Return (x, y) of the center of cell containing provided text 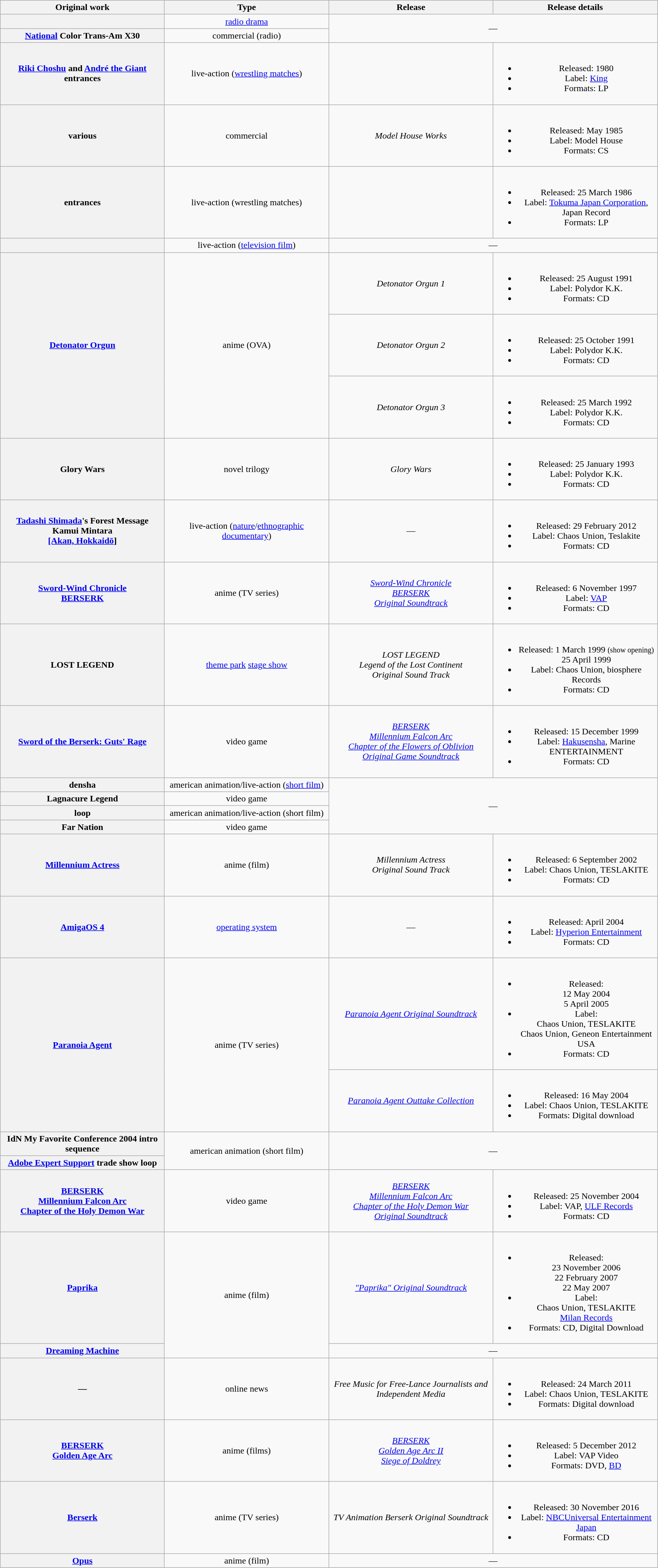
Released: 24 March 2011Label: Chaos Union, TESLAKITEFormats: Digital download (575, 1389)
Released: 16 May 2004Label: Chaos Union, TESLAKITEFormats: Digital download (575, 1100)
entrances (82, 202)
Detonator Orgun 3 (411, 407)
Paprika (82, 1288)
operating system (247, 927)
Paranoia Agent Outtake Collection (411, 1100)
Adobe Expert Support trade show loop (82, 1163)
Berserk (82, 1518)
Released: 5 December 2012Label: VAP VideoFormats: DVD, BD (575, 1451)
Detonator Orgun (82, 345)
TV Animation Berserk Original Soundtrack (411, 1518)
Dreaming Machine (82, 1351)
Detonator Orgun 1 (411, 283)
anime (films) (247, 1451)
Release details (575, 7)
anime (OVA) (247, 345)
Free Music for Free-Lance Journalists and Independent Media (411, 1389)
BERSERKMillennium Falcon ArcChapter of the Holy Demon WarOriginal Soundtrack (411, 1200)
Released: 6 September 2002Label: Chaos Union, TESLAKITEFormats: CD (575, 865)
Detonator Orgun 2 (411, 345)
Released: 1980Label: KingFormats: LP (575, 73)
Released: 25 October 1991Label: Polydor K.K.Formats: CD (575, 345)
loop (82, 813)
radio drama (247, 21)
BERSERKGolden Age Arc (82, 1451)
Released: April 2004Label: Hyperion EntertainmentFormats: CD (575, 927)
Released: 25 August 1991Label: Polydor K.K.Formats: CD (575, 283)
densha (82, 785)
National Color Trans-Am X30 (82, 36)
Far Nation (82, 827)
Released: 25 March 1986Label: Tokuma Japan Corporation, Japan RecordFormats: LP (575, 202)
Opus (82, 1561)
online news (247, 1389)
Released: 25 March 1992Label: Polydor K.K.Formats: CD (575, 407)
Model House Works (411, 136)
IdN My Favorite Conference 2004 intro sequence (82, 1143)
theme park stage show (247, 665)
Released: 25 January 1993Label: Polydor K.K.Formats: CD (575, 469)
Paranoia Agent Original Soundtrack (411, 1014)
Released: 1 March 1999 (show opening)25 April 1999Label: Chaos Union, biosphere RecordsFormats: CD (575, 665)
various (82, 136)
"Paprika" Original Soundtrack (411, 1288)
Released: 6 November 1997Label: VAPFormats: CD (575, 593)
Lagnacure Legend (82, 799)
Millennium ActressOriginal Sound Track (411, 865)
BERSERKGolden Age Arc IISiege of Doldrey (411, 1451)
Released: 15 December 1999Label: Hakusensha, Marine ENTERTAINMENTFormats: CD (575, 742)
live-action (television film) (247, 245)
commercial (247, 136)
BERSERKMillennium Falcon ArcChapter of the Holy Demon War (82, 1200)
novel trilogy (247, 469)
Tadashi Shimada's Forest MessageKamui Mintara[Akan, Hokkaidō] (82, 531)
Released:23 November 2006 22 February 2007 22 May 2007 Label:Chaos Union, TESLAKITE Milan Records Formats: CD, Digital Download (575, 1288)
Original work (82, 7)
Type (247, 7)
Paranoia Agent (82, 1045)
Released: 30 November 2016Label: NBCUniversal Entertainment JapanFormats: CD (575, 1518)
LOST LEGENDLegend of the Lost ContinentOriginal Sound Track (411, 665)
american animation (short film) (247, 1151)
Released: May 1985Label: Model HouseFormats: CS (575, 136)
AmigaOS 4 (82, 927)
LOST LEGEND (82, 665)
Sword-Wind ChronicleBERSERK (82, 593)
Released: 29 February 2012Label: Chaos Union, TeslakiteFormats: CD (575, 531)
live-action (nature/ethnographic documentary) (247, 531)
BERSERKMillennium Falcon ArcChapter of the Flowers of OblivionOriginal Game Soundtrack (411, 742)
commercial (radio) (247, 36)
Millennium Actress (82, 865)
Release (411, 7)
Sword-Wind ChronicleBERSERKOriginal Soundtrack (411, 593)
Released: 25 November 2004Label: VAP, ULF RecordsFormats: CD (575, 1200)
Released:12 May 2004 5 April 2005 Label:Chaos Union, TESLAKITE Chaos Union, Geneon Entertainment USA Formats: CD (575, 1014)
Sword of the Berserk: Guts' Rage (82, 742)
Riki Choshu and André the Giant entrances (82, 73)
